For the text-containing cell, return its midpoint in (X, Y) coordinate format. 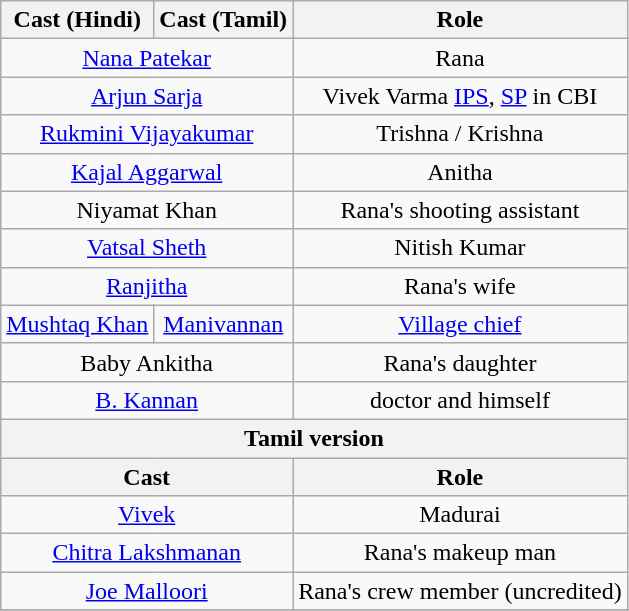
Kajal Aggarwal (147, 172)
Village chief (460, 324)
Rana's crew member (uncredited) (460, 591)
Joe Malloori (147, 591)
Vatsal Sheth (147, 248)
Rana (460, 58)
Rana's daughter (460, 362)
Madurai (460, 515)
Cast (Tamil) (224, 20)
B. Kannan (147, 400)
Rana's makeup man (460, 553)
Rana's shooting assistant (460, 210)
Trishna / Krishna (460, 134)
Rana's wife (460, 286)
Baby Ankitha (147, 362)
Cast (147, 477)
Vivek Varma IPS, SP in CBI (460, 96)
Cast (Hindi) (78, 20)
Manivannan (224, 324)
Rukmini Vijayakumar (147, 134)
Tamil version (314, 438)
Chitra Lakshmanan (147, 553)
Niyamat Khan (147, 210)
Arjun Sarja (147, 96)
doctor and himself (460, 400)
Ranjitha (147, 286)
Mushtaq Khan (78, 324)
Nitish Kumar (460, 248)
Anitha (460, 172)
Nana Patekar (147, 58)
Vivek (147, 515)
